Scan for the cell matching the given text and deliver its [X, Y] coordinate at center. 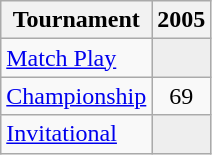
Tournament [76, 20]
69 [182, 96]
Championship [76, 96]
Invitational [76, 134]
Match Play [76, 58]
2005 [182, 20]
